Provide the (X, Y) coordinate of the cell's center where the given text is located.  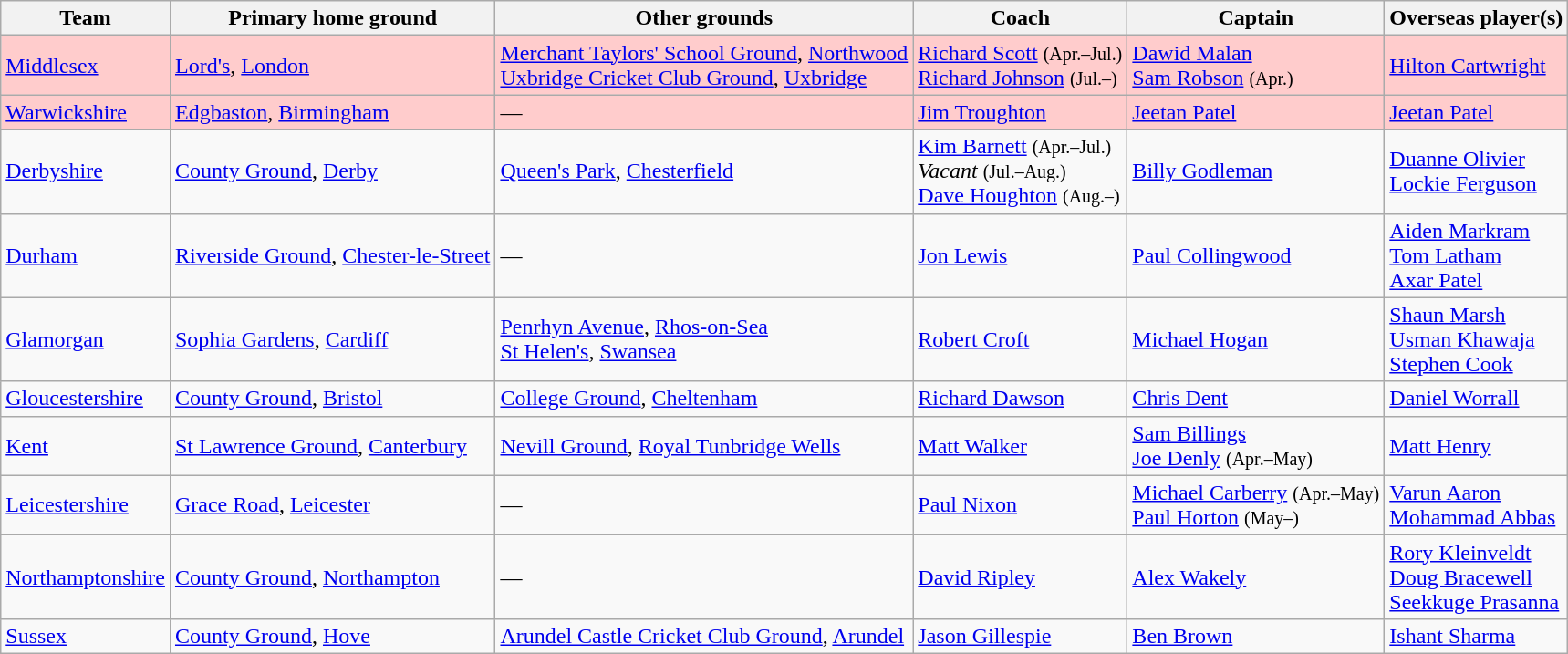
Other grounds (704, 18)
Nevill Ground, Royal Tunbridge Wells (704, 445)
County Ground, Bristol (332, 399)
Aiden Markram Tom Latham Axar Patel (1476, 255)
Captain (1256, 18)
Duanne Olivier Lockie Ferguson (1476, 171)
Ishant Sharma (1476, 636)
Hilton Cartwright (1476, 66)
Jason Gillespie (1020, 636)
College Ground, Cheltenham (704, 399)
Shaun Marsh Usman Khawaja Stephen Cook (1476, 339)
Penrhyn Avenue, Rhos-on-SeaSt Helen's, Swansea (704, 339)
Chris Dent (1256, 399)
Riverside Ground, Chester-le-Street (332, 255)
Sam Billings Joe Denly (Apr.–May) (1256, 445)
David Ripley (1020, 576)
Queen's Park, Chesterfield (704, 171)
Daniel Worrall (1476, 399)
Michael Hogan (1256, 339)
Paul Nixon (1020, 505)
Derbyshire (86, 171)
Billy Godleman (1256, 171)
County Ground, Hove (332, 636)
Glamorgan (86, 339)
Michael Carberry (Apr.–May) Paul Horton (May–) (1256, 505)
Matt Henry (1476, 445)
Sophia Gardens, Cardiff (332, 339)
St Lawrence Ground, Canterbury (332, 445)
Grace Road, Leicester (332, 505)
Richard Dawson (1020, 399)
County Ground, Northampton (332, 576)
Kim Barnett (Apr.–Jul.) Vacant (Jul.–Aug.) Dave Houghton (Aug.–) (1020, 171)
Richard Scott (Apr.–Jul.) Richard Johnson (Jul.–) (1020, 66)
Durham (86, 255)
Kent (86, 445)
County Ground, Derby (332, 171)
Jon Lewis (1020, 255)
Warwickshire (86, 112)
Paul Collingwood (1256, 255)
Dawid Malan Sam Robson (Apr.) (1256, 66)
Sussex (86, 636)
Leicestershire (86, 505)
Primary home ground (332, 18)
Northamptonshire (86, 576)
Overseas player(s) (1476, 18)
Jim Troughton (1020, 112)
Rory Kleinveldt Doug Bracewell Seekkuge Prasanna (1476, 576)
Coach (1020, 18)
Alex Wakely (1256, 576)
Gloucestershire (86, 399)
Arundel Castle Cricket Club Ground, Arundel (704, 636)
Merchant Taylors' School Ground, NorthwoodUxbridge Cricket Club Ground, Uxbridge (704, 66)
Varun Aaron Mohammad Abbas (1476, 505)
Lord's, London (332, 66)
Robert Croft (1020, 339)
Team (86, 18)
Edgbaston, Birmingham (332, 112)
Matt Walker (1020, 445)
Ben Brown (1256, 636)
Middlesex (86, 66)
